Output the [x, y] coordinate of the center of the cell containing the given text.  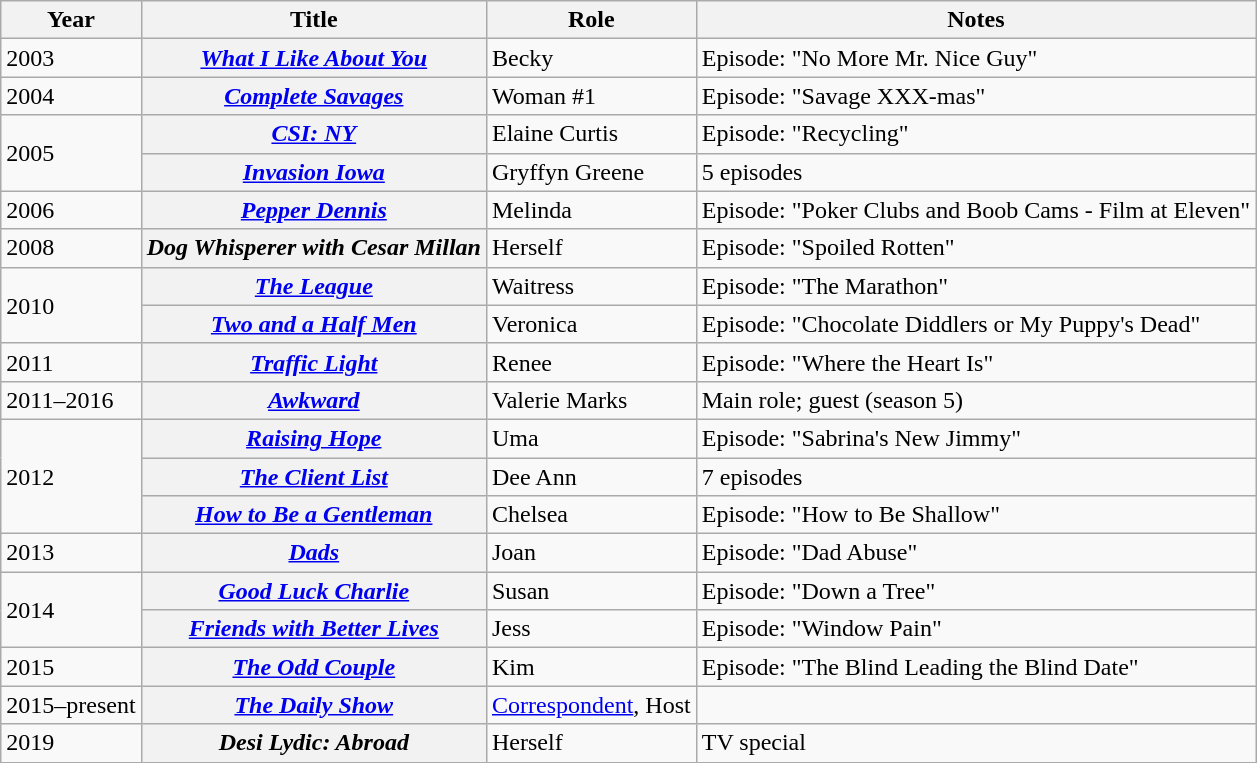
Invasion Iowa [314, 172]
Raising Hope [314, 438]
Desi Lydic: Abroad [314, 743]
Friends with Better Lives [314, 629]
Dog Whisperer with Cesar Millan [314, 248]
Gryffyn Greene [591, 172]
Elaine Curtis [591, 134]
How to Be a Gentleman [314, 515]
Episode: "Sabrina's New Jimmy" [976, 438]
Kim [591, 667]
Title [314, 20]
2019 [71, 743]
Episode: "Down a Tree" [976, 591]
2014 [71, 610]
Episode: "No More Mr. Nice Guy" [976, 58]
Episode: "Spoiled Rotten" [976, 248]
2011 [71, 362]
Traffic Light [314, 362]
Episode: "The Blind Leading the Blind Date" [976, 667]
2004 [71, 96]
Pepper Dennis [314, 210]
Chelsea [591, 515]
Episode: "Window Pain" [976, 629]
Renee [591, 362]
Episode: "The Marathon" [976, 286]
2005 [71, 153]
Episode: "Recycling" [976, 134]
Year [71, 20]
The Daily Show [314, 705]
Becky [591, 58]
The Odd Couple [314, 667]
Main role; guest (season 5) [976, 400]
Valerie Marks [591, 400]
2010 [71, 305]
CSI: NY [314, 134]
Two and a Half Men [314, 324]
7 episodes [976, 477]
Woman #1 [591, 96]
5 episodes [976, 172]
2012 [71, 476]
Joan [591, 553]
Dads [314, 553]
2006 [71, 210]
Veronica [591, 324]
2013 [71, 553]
TV special [976, 743]
Susan [591, 591]
Episode: "Where the Heart Is" [976, 362]
Waitress [591, 286]
Episode: "Poker Clubs and Boob Cams - Film at Eleven" [976, 210]
Role [591, 20]
The League [314, 286]
Dee Ann [591, 477]
The Client List [314, 477]
2008 [71, 248]
Episode: "Savage XXX-mas" [976, 96]
Complete Savages [314, 96]
Awkward [314, 400]
2015–present [71, 705]
2015 [71, 667]
Episode: "How to Be Shallow" [976, 515]
Correspondent, Host [591, 705]
Good Luck Charlie [314, 591]
Uma [591, 438]
Episode: "Chocolate Diddlers or My Puppy's Dead" [976, 324]
What I Like About You [314, 58]
Jess [591, 629]
Melinda [591, 210]
2011–2016 [71, 400]
Episode: "Dad Abuse" [976, 553]
2003 [71, 58]
Notes [976, 20]
